Extract the [X, Y] coordinate from the center of the cell holding the provided text.  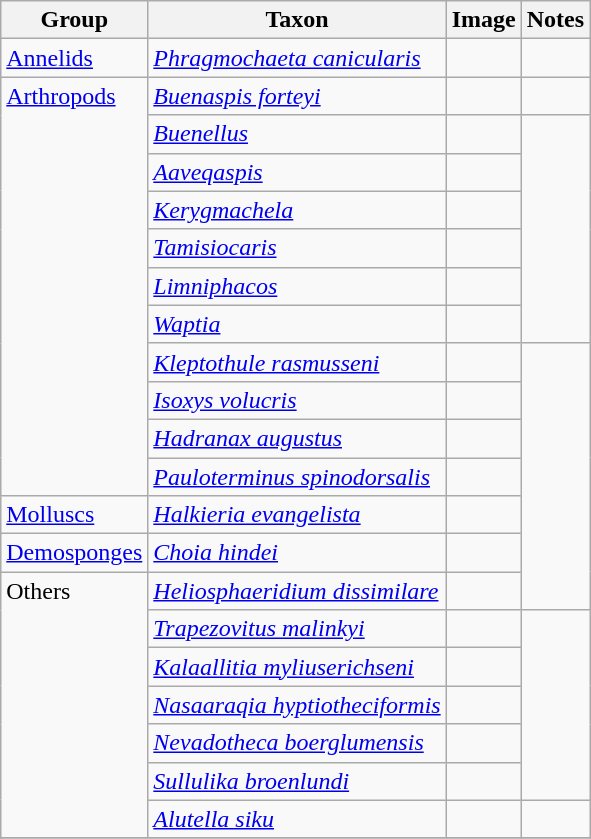
Halkieria evangelista [297, 515]
Tamisiocaris [297, 248]
Pauloterminus spinodorsalis [297, 477]
Kalaallitia myliuserichseni [297, 667]
Annelids [74, 58]
Buenellus [297, 134]
Kerygmachela [297, 210]
Group [74, 20]
Aaveqaspis [297, 172]
Choia hindei [297, 553]
Buenaspis forteyi [297, 96]
Image [484, 20]
Hadranax augustus [297, 438]
Waptia [297, 324]
Molluscs [74, 515]
Phragmochaeta canicularis [297, 58]
Demosponges [74, 553]
Nevadotheca boerglumensis [297, 743]
Notes [555, 20]
Nasaaraqia hyptiotheciformis [297, 705]
Arthropods [74, 286]
Kleptothule rasmusseni [297, 362]
Others [74, 705]
Heliosphaeridium dissimilare [297, 591]
Isoxys volucris [297, 400]
Alutella siku [297, 819]
Trapezovitus malinkyi [297, 629]
Sullulika broenlundi [297, 781]
Taxon [297, 20]
Limniphacos [297, 286]
